For the text-containing cell, return its midpoint in (x, y) coordinate format. 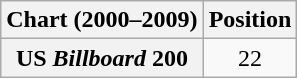
US Billboard 200 (102, 58)
Position (250, 20)
Chart (2000–2009) (102, 20)
22 (250, 58)
